Scan for the cell matching the given text and deliver its [X, Y] coordinate at center. 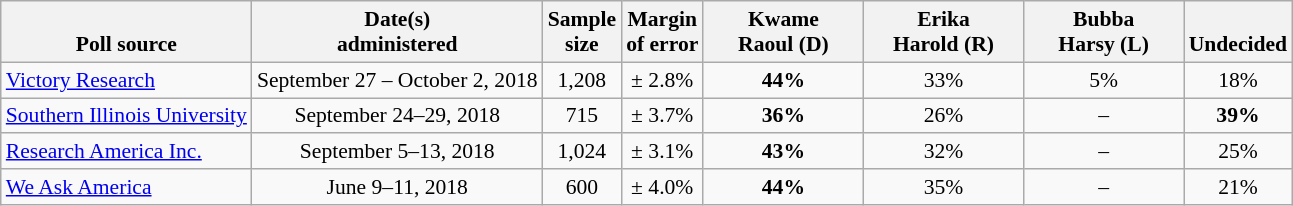
36% [783, 116]
35% [943, 187]
KwameRaoul (D) [783, 32]
September 5–13, 2018 [398, 152]
September 27 – October 2, 2018 [398, 80]
26% [943, 116]
25% [1238, 152]
ErikaHarold (R) [943, 32]
We Ask America [126, 187]
Undecided [1238, 32]
32% [943, 152]
Research America Inc. [126, 152]
Southern Illinois University [126, 116]
Victory Research [126, 80]
33% [943, 80]
± 3.1% [662, 152]
Marginof error [662, 32]
BubbaHarsy (L) [1104, 32]
600 [582, 187]
± 3.7% [662, 116]
21% [1238, 187]
1,208 [582, 80]
Poll source [126, 32]
715 [582, 116]
18% [1238, 80]
Samplesize [582, 32]
September 24–29, 2018 [398, 116]
± 4.0% [662, 187]
1,024 [582, 152]
5% [1104, 80]
Date(s)administered [398, 32]
June 9–11, 2018 [398, 187]
± 2.8% [662, 80]
43% [783, 152]
39% [1238, 116]
